Detect which cell encompasses the target text, then output its [x, y] center coordinate. 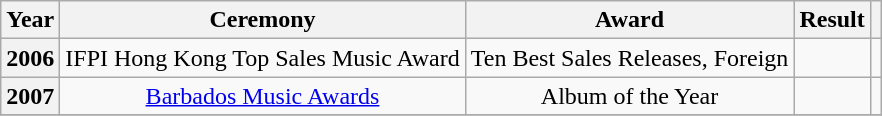
Ten Best Sales Releases, Foreign [630, 58]
IFPI Hong Kong Top Sales Music Award [262, 58]
Barbados Music Awards [262, 96]
Result [832, 20]
Ceremony [262, 20]
Award [630, 20]
2006 [30, 58]
Album of the Year [630, 96]
Year [30, 20]
2007 [30, 96]
